Provide the (x, y) coordinate of the cell's center where the given text is located.  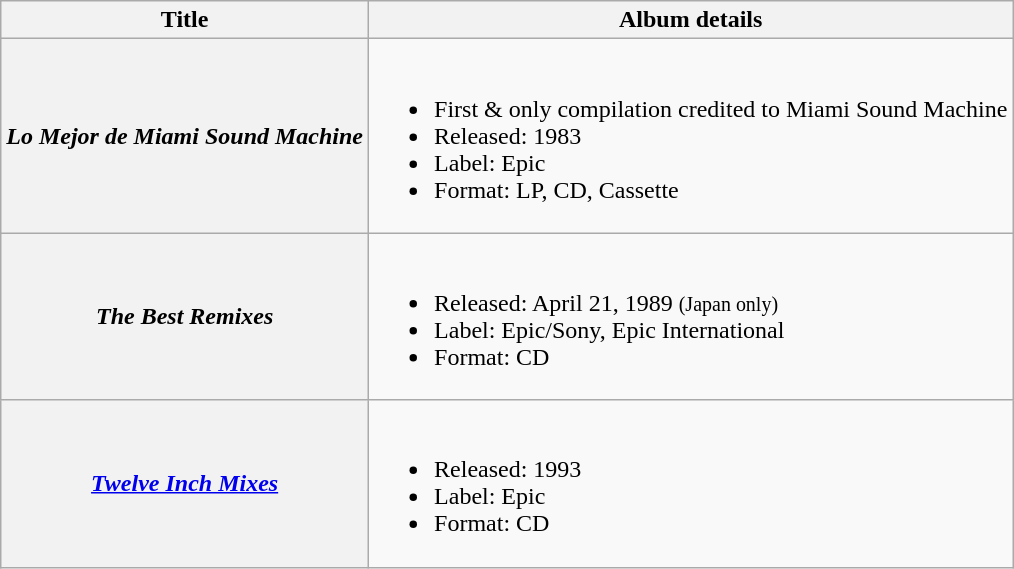
The Best Remixes (185, 316)
Album details (691, 20)
Released: April 21, 1989 (Japan only)Label: Epic/Sony, Epic InternationalFormat: CD (691, 316)
Twelve Inch Mixes (185, 484)
First & only compilation credited to Miami Sound MachineReleased: 1983Label: EpicFormat: LP, CD, Cassette (691, 136)
Lo Mejor de Miami Sound Machine (185, 136)
Released: 1993Label: EpicFormat: CD (691, 484)
Title (185, 20)
